Determine the [x, y] coordinate at the center of the cell enclosing the given text.  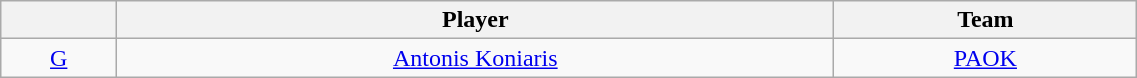
G [59, 58]
Team [986, 20]
Antonis Koniaris [476, 58]
PAOK [986, 58]
Player [476, 20]
